Find where the given text appears and provide that cell's center as [X, Y] coordinate. 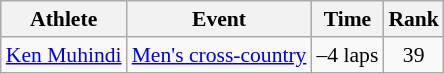
–4 laps [347, 55]
Athlete [64, 19]
Event [220, 19]
Ken Muhindi [64, 55]
39 [414, 55]
Time [347, 19]
Men's cross-country [220, 55]
Rank [414, 19]
